Determine the [x, y] coordinate at the center of the cell enclosing the given text.  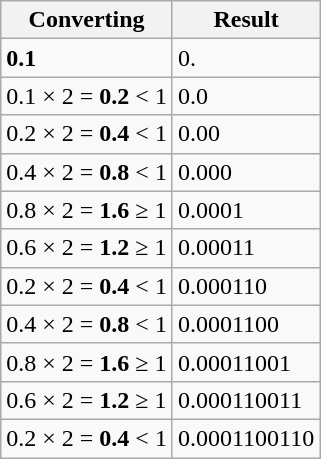
0.00 [246, 134]
0.00011 [246, 248]
0.1 [87, 58]
0.000110011 [246, 400]
0.0001 [246, 210]
0. [246, 58]
0.000 [246, 172]
0.1 × 2 = 0.2 < 1 [87, 96]
0.0001100 [246, 324]
0.00011001 [246, 362]
0.000110 [246, 286]
Converting [87, 20]
0.0001100110 [246, 438]
0.0 [246, 96]
Result [246, 20]
